Find where the given text appears and provide that cell's center as [x, y] coordinate. 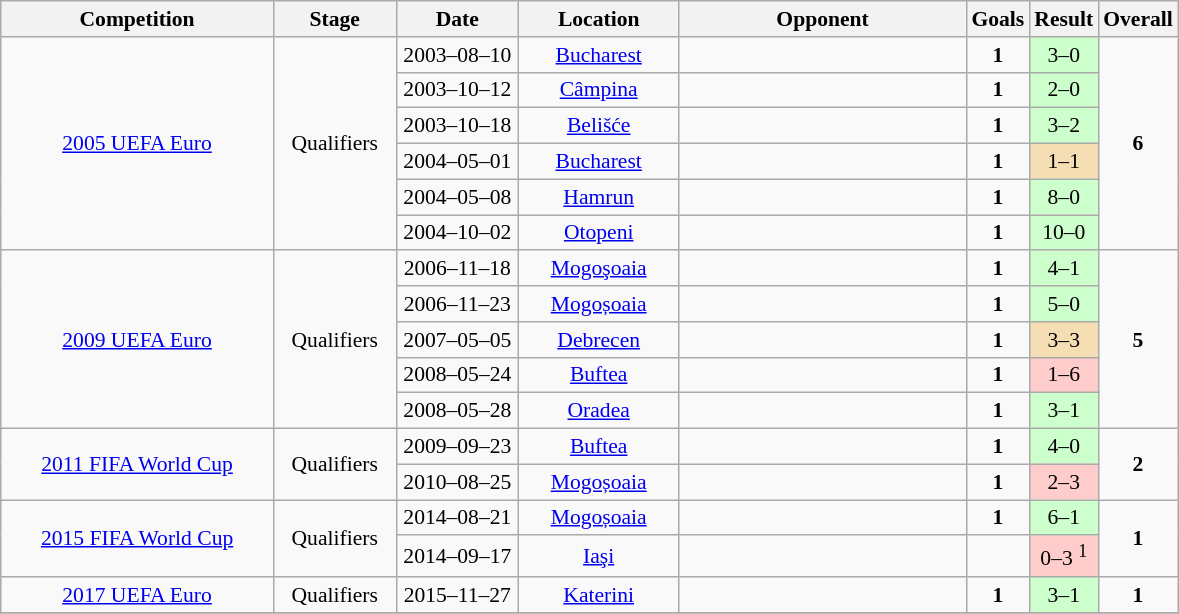
Iaşi [599, 556]
2006–11–18 [458, 269]
2003–08–10 [458, 55]
Debrecen [599, 340]
4–1 [1064, 269]
2004–10–02 [458, 233]
6–1 [1064, 518]
Belišće [599, 126]
2017 UEFA Euro [138, 595]
2009–09–23 [458, 447]
2004–05–01 [458, 162]
4–0 [1064, 447]
Date [458, 19]
Katerini [599, 595]
Location [599, 19]
2003–10–12 [458, 90]
Hamrun [599, 197]
5–0 [1064, 304]
2014–09–17 [458, 556]
2008–05–28 [458, 411]
2015–11–27 [458, 595]
Opponent [823, 19]
Oradea [599, 411]
2 [1138, 464]
Mogoşoaia [599, 269]
2015 FIFA World Cup [138, 538]
2–3 [1064, 482]
Overall [1138, 19]
3–2 [1064, 126]
2014–08–21 [458, 518]
8–0 [1064, 197]
3–0 [1064, 55]
Goals [998, 19]
10–0 [1064, 233]
2–0 [1064, 90]
Otopeni [599, 233]
2010–08–25 [458, 482]
3–3 [1064, 340]
0–3 1 [1064, 556]
2006–11–23 [458, 304]
Competition [138, 19]
Stage [334, 19]
2008–05–24 [458, 375]
1–1 [1064, 162]
2007–05–05 [458, 340]
2005 UEFA Euro [138, 144]
2009 UEFA Euro [138, 340]
Câmpina [599, 90]
2011 FIFA World Cup [138, 464]
2003–10–18 [458, 126]
6 [1138, 144]
2004–05–08 [458, 197]
5 [1138, 340]
1–6 [1064, 375]
Result [1064, 19]
